Return the [x, y] coordinate for the center point of the cell that contains the specified text.  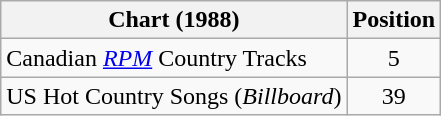
Canadian RPM Country Tracks [174, 58]
5 [394, 58]
Chart (1988) [174, 20]
39 [394, 96]
US Hot Country Songs (Billboard) [174, 96]
Position [394, 20]
